From the cell containing the given text, extract its center point as [x, y] coordinate. 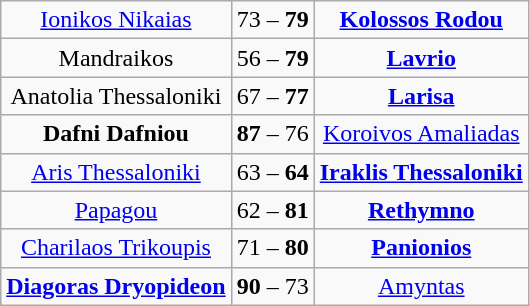
Iraklis Thessaloniki [421, 172]
62 – 81 [272, 210]
Rethymno [421, 210]
Mandraikos [116, 58]
90 – 73 [272, 286]
Koroivos Amaliadas [421, 134]
Ionikos Nikaias [116, 20]
87 – 76 [272, 134]
73 – 79 [272, 20]
Larisa [421, 96]
67 – 77 [272, 96]
63 – 64 [272, 172]
Aris Thessaloniki [116, 172]
Anatolia Thessaloniki [116, 96]
Dafni Dafniou [116, 134]
Lavrio [421, 58]
Amyntas [421, 286]
71 – 80 [272, 248]
Papagou [116, 210]
56 – 79 [272, 58]
Diagoras Dryopideon [116, 286]
Charilaos Trikoupis [116, 248]
Kolossos Rodou [421, 20]
Panionios [421, 248]
